Scan for the cell matching the given text and deliver its [X, Y] coordinate at center. 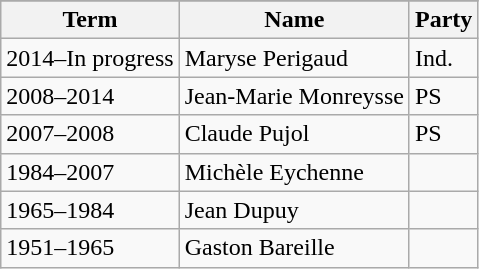
1984–2007 [90, 172]
Jean Dupuy [294, 210]
2007–2008 [90, 134]
Name [294, 20]
Jean-Marie Monreysse [294, 96]
2008–2014 [90, 96]
Claude Pujol [294, 134]
2014–In progress [90, 58]
Gaston Bareille [294, 248]
Maryse Perigaud [294, 58]
1965–1984 [90, 210]
1951–1965 [90, 248]
Party [443, 20]
Michèle Eychenne [294, 172]
Ind. [443, 58]
Term [90, 20]
